Extract the (X, Y) coordinate from the center of the cell holding the provided text.  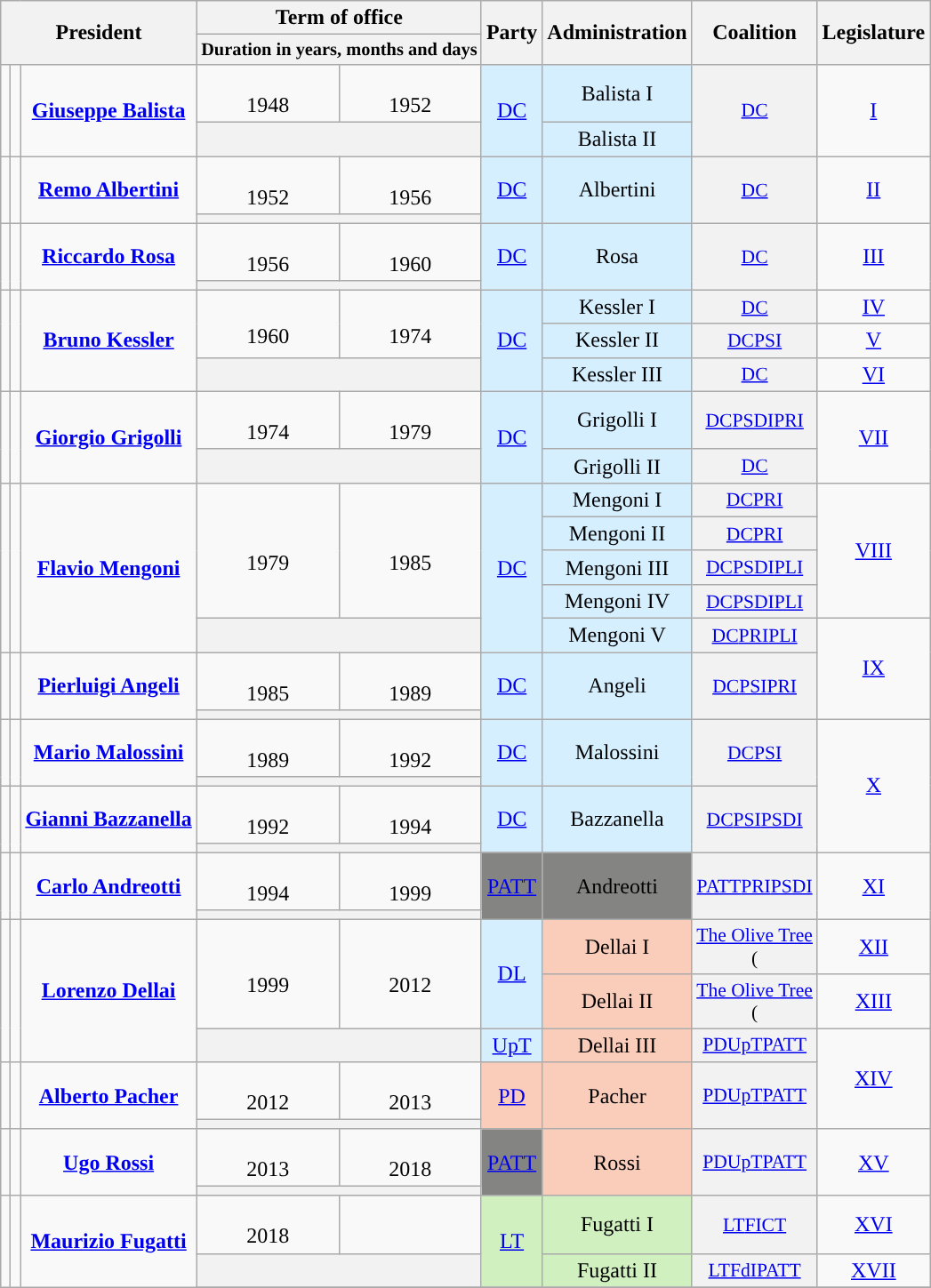
Riccardo Rosa (108, 256)
I (873, 110)
Administration (617, 33)
III (873, 256)
Dellai II (617, 1001)
President (100, 33)
IX (873, 668)
DCPSDIPRI (754, 420)
PD (511, 1095)
V (873, 340)
Grigolli II (617, 466)
XVII (873, 1270)
Lorenzo Dellai (108, 990)
Giorgio Grigolli (108, 437)
Coalition (754, 33)
XIII (873, 1001)
Party (511, 33)
Giuseppe Balista (108, 110)
PATTPRIPSDI (754, 885)
X (873, 786)
LTFICT (754, 1225)
LT (511, 1241)
Legislature (873, 33)
Angeli (617, 686)
Andreotti (617, 885)
Pacher (617, 1095)
Flavio Mengoni (108, 567)
Term of office (339, 18)
VII (873, 437)
Balista II (617, 140)
XVI (873, 1225)
UpT (511, 1045)
Remo Albertini (108, 190)
IV (873, 307)
Rossi (617, 1163)
XIV (873, 1079)
Grigolli I (617, 420)
XV (873, 1163)
Gianni Bazzanella (108, 820)
Maurizio Fugatti (108, 1241)
Malossini (617, 752)
Mengoni III (617, 567)
DL (511, 973)
1948 (268, 92)
Rosa (617, 256)
XII (873, 946)
Mario Malossini (108, 752)
DCPSIPRI (754, 686)
VI (873, 374)
DCPRIPLI (754, 636)
Mengoni V (617, 636)
Kessler III (617, 374)
XI (873, 885)
Pierluigi Angeli (108, 686)
Bruno Kessler (108, 340)
Alberto Pacher (108, 1095)
VIII (873, 550)
Albertini (617, 190)
Balista I (617, 92)
Kessler II (617, 340)
Dellai III (617, 1045)
Ugo Rossi (108, 1163)
II (873, 190)
Dellai I (617, 946)
Kessler I (617, 307)
Carlo Andreotti (108, 885)
Bazzanella (617, 820)
Mengoni IV (617, 601)
Mengoni II (617, 533)
Fugatti II (617, 1270)
Mengoni I (617, 500)
Duration in years, months and days (339, 50)
LTFdIPATT (754, 1270)
Fugatti I (617, 1225)
DCPSIPSDI (754, 820)
